Extract the (x, y) coordinate from the center of the cell holding the provided text.  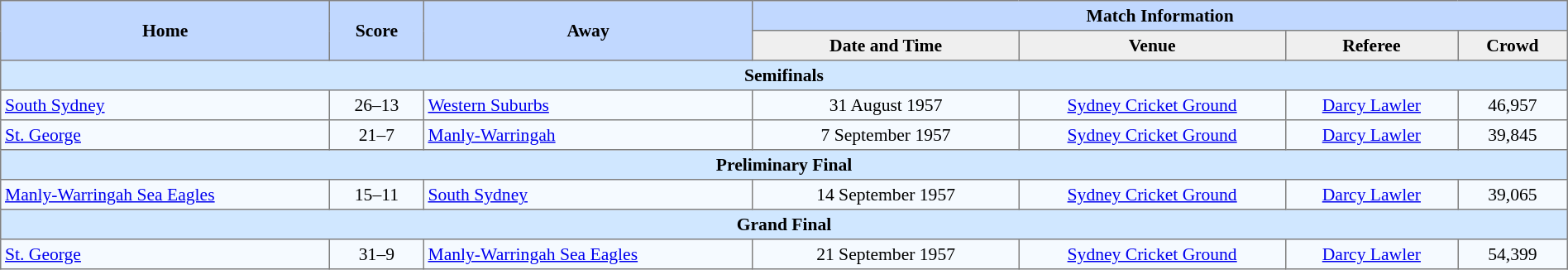
26–13 (377, 105)
Venue (1152, 46)
Score (377, 31)
31 August 1957 (886, 105)
39,065 (1513, 195)
Preliminary Final (784, 165)
Referee (1371, 46)
Manly-Warringah (588, 135)
Grand Final (784, 224)
15–11 (377, 195)
Semifinals (784, 75)
46,957 (1513, 105)
7 September 1957 (886, 135)
21 September 1957 (886, 254)
21–7 (377, 135)
Away (588, 31)
Date and Time (886, 46)
39,845 (1513, 135)
54,399 (1513, 254)
Western Suburbs (588, 105)
14 September 1957 (886, 195)
Home (165, 31)
Crowd (1513, 46)
Match Information (1159, 16)
31–9 (377, 254)
